From the cell containing the given text, extract its center point as [X, Y] coordinate. 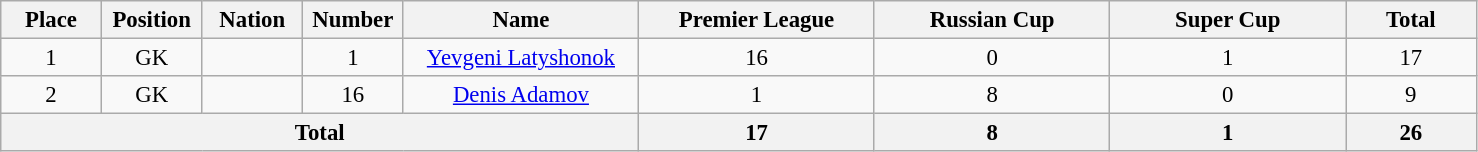
Denis Adamov [521, 95]
2 [52, 95]
Place [52, 20]
Position [152, 20]
Yevgeni Latyshonok [521, 58]
9 [1412, 95]
26 [1412, 133]
Premier League [757, 20]
Nation [252, 20]
Number [354, 20]
Super Cup [1228, 20]
Russian Cup [992, 20]
Name [521, 20]
